Extract the [X, Y] coordinate from the center of the cell holding the provided text.  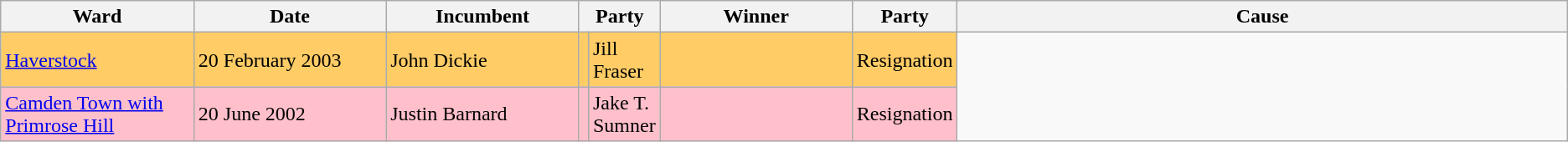
Camden Town with Primrose Hill [97, 114]
Haverstock [97, 60]
Jill Fraser [624, 60]
Cause [1262, 17]
John Dickie [482, 60]
20 February 2003 [290, 60]
20 June 2002 [290, 114]
Jake T. Sumner [624, 114]
Ward [97, 17]
Incumbent [482, 17]
Winner [756, 17]
Date [290, 17]
Justin Barnard [482, 114]
